Provide the [X, Y] coordinate of the cell's center where the given text is located.  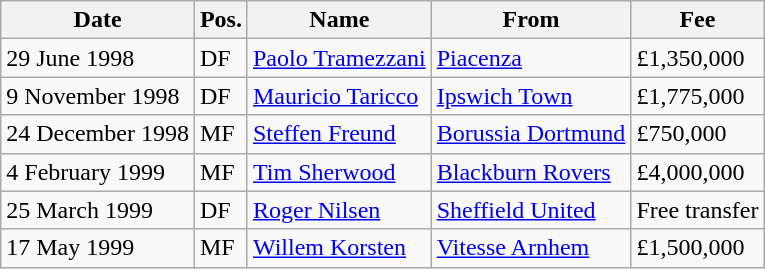
Blackburn Rovers [531, 172]
Sheffield United [531, 210]
Paolo Tramezzani [339, 58]
Tim Sherwood [339, 172]
25 March 1999 [98, 210]
9 November 1998 [98, 96]
Name [339, 20]
£750,000 [698, 134]
Piacenza [531, 58]
4 February 1999 [98, 172]
17 May 1999 [98, 248]
29 June 1998 [98, 58]
£1,350,000 [698, 58]
Vitesse Arnhem [531, 248]
24 December 1998 [98, 134]
Borussia Dortmund [531, 134]
£1,775,000 [698, 96]
Mauricio Taricco [339, 96]
Steffen Freund [339, 134]
Ipswich Town [531, 96]
Roger Nilsen [339, 210]
Willem Korsten [339, 248]
Free transfer [698, 210]
Pos. [220, 20]
£1,500,000 [698, 248]
£4,000,000 [698, 172]
Date [98, 20]
From [531, 20]
Fee [698, 20]
